Pinpoint the cell where the given text exists, returning its [X, Y] midpoint coordinate. 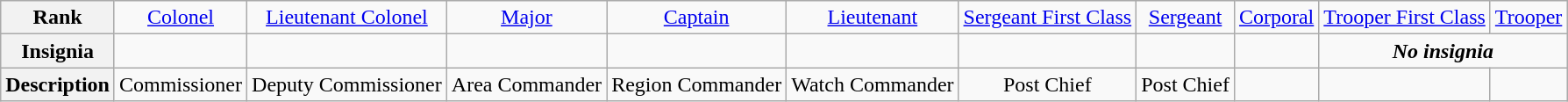
Lieutenant Colonel [347, 18]
Commissioner [181, 84]
Trooper First Class [1405, 18]
Sergeant [1186, 18]
No insignia [1443, 51]
Colonel [181, 18]
Rank [58, 18]
Insignia [58, 51]
Lieutenant [873, 18]
Major [526, 18]
Deputy Commissioner [347, 84]
Captain [696, 18]
Region Commander [696, 84]
Area Commander [526, 84]
Corporal [1276, 18]
Trooper [1529, 18]
Sergeant First Class [1047, 18]
Watch Commander [873, 84]
Description [58, 84]
